Output the (X, Y) coordinate of the center of the cell containing the given text.  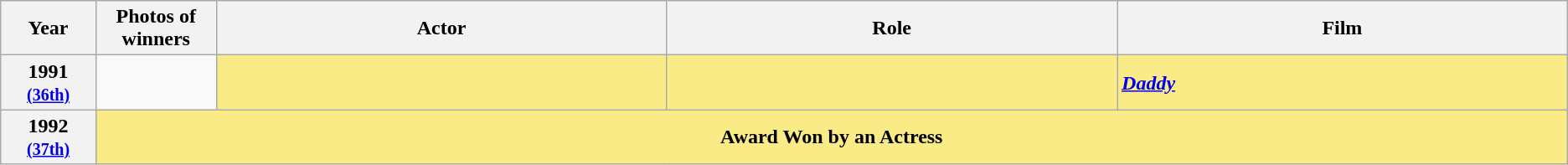
Actor (441, 28)
Award Won by an Actress (831, 137)
Year (49, 28)
1992 (37th) (49, 137)
Role (892, 28)
Film (1343, 28)
1991 (36th) (49, 82)
Daddy (1343, 82)
Photos of winners (156, 28)
